Output the (X, Y) coordinate of the center of the cell containing the given text.  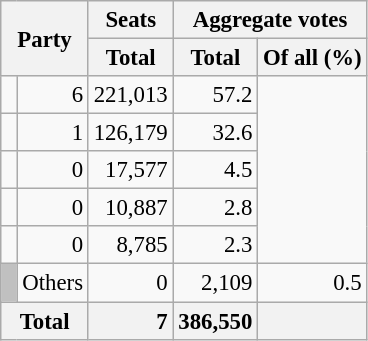
Party (45, 38)
126,179 (130, 133)
386,550 (216, 321)
17,577 (130, 170)
4.5 (216, 170)
7 (130, 321)
2.3 (216, 245)
2.8 (216, 208)
8,785 (130, 245)
6 (52, 95)
57.2 (216, 95)
Others (52, 283)
Seats (130, 20)
1 (52, 133)
2,109 (216, 283)
221,013 (130, 95)
Of all (%) (312, 58)
10,887 (130, 208)
0.5 (312, 283)
32.6 (216, 133)
Aggregate votes (270, 20)
